Scan for the cell matching the given text and deliver its [x, y] coordinate at center. 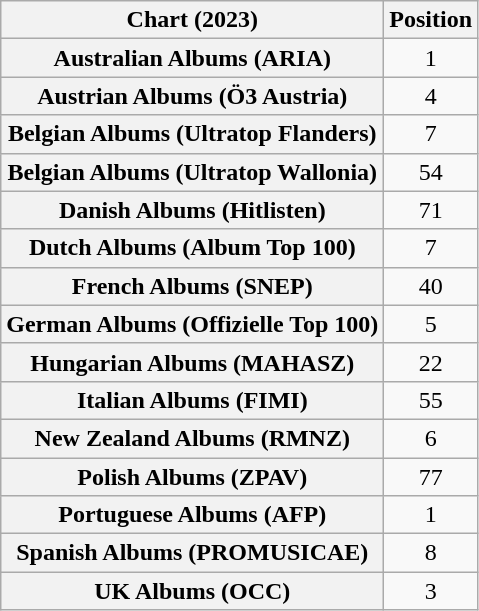
Belgian Albums (Ultratop Flanders) [192, 134]
40 [431, 286]
Austrian Albums (Ö3 Austria) [192, 96]
8 [431, 553]
Spanish Albums (PROMUSICAE) [192, 553]
6 [431, 438]
5 [431, 324]
Hungarian Albums (MAHASZ) [192, 362]
German Albums (Offizielle Top 100) [192, 324]
55 [431, 400]
French Albums (SNEP) [192, 286]
Chart (2023) [192, 20]
Dutch Albums (Album Top 100) [192, 248]
UK Albums (OCC) [192, 591]
54 [431, 172]
71 [431, 210]
Italian Albums (FIMI) [192, 400]
Danish Albums (Hitlisten) [192, 210]
4 [431, 96]
Polish Albums (ZPAV) [192, 477]
77 [431, 477]
3 [431, 591]
New Zealand Albums (RMNZ) [192, 438]
Belgian Albums (Ultratop Wallonia) [192, 172]
Portuguese Albums (AFP) [192, 515]
22 [431, 362]
Position [431, 20]
Australian Albums (ARIA) [192, 58]
